Scan for the cell matching the given text and deliver its [X, Y] coordinate at center. 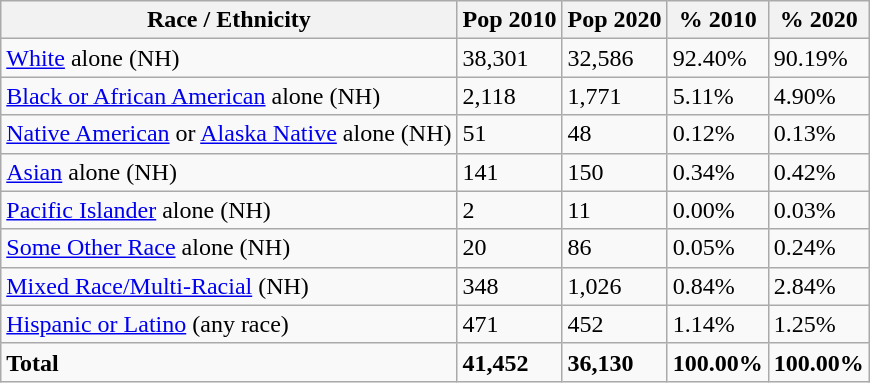
Pop 2010 [510, 20]
2.84% [818, 286]
% 2010 [718, 20]
48 [614, 134]
36,130 [614, 362]
38,301 [510, 58]
41,452 [510, 362]
Black or African American alone (NH) [229, 96]
0.03% [818, 210]
150 [614, 172]
Some Other Race alone (NH) [229, 248]
1,771 [614, 96]
Pacific Islander alone (NH) [229, 210]
90.19% [818, 58]
86 [614, 248]
32,586 [614, 58]
11 [614, 210]
2,118 [510, 96]
0.05% [718, 248]
White alone (NH) [229, 58]
% 2020 [818, 20]
2 [510, 210]
1,026 [614, 286]
348 [510, 286]
Hispanic or Latino (any race) [229, 324]
92.40% [718, 58]
0.13% [818, 134]
1.14% [718, 324]
1.25% [818, 324]
Native American or Alaska Native alone (NH) [229, 134]
0.42% [818, 172]
0.12% [718, 134]
Race / Ethnicity [229, 20]
0.24% [818, 248]
0.00% [718, 210]
Total [229, 362]
51 [510, 134]
5.11% [718, 96]
452 [614, 324]
20 [510, 248]
471 [510, 324]
4.90% [818, 96]
Asian alone (NH) [229, 172]
141 [510, 172]
Pop 2020 [614, 20]
0.34% [718, 172]
Mixed Race/Multi-Racial (NH) [229, 286]
0.84% [718, 286]
